Pinpoint the cell where the given text exists, returning its [x, y] midpoint coordinate. 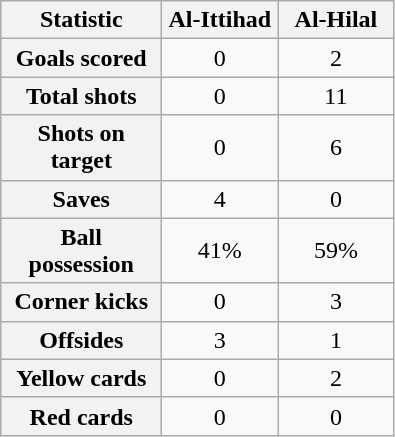
Offsides [82, 340]
Ball possession [82, 250]
41% [220, 250]
Corner kicks [82, 302]
Total shots [82, 96]
Shots on target [82, 148]
6 [336, 148]
Goals scored [82, 58]
Statistic [82, 20]
Yellow cards [82, 378]
11 [336, 96]
Red cards [82, 416]
4 [220, 199]
59% [336, 250]
Saves [82, 199]
Al-Hilal [336, 20]
Al-Ittihad [220, 20]
1 [336, 340]
